Identify which cell holds the provided text, then report its [X, Y] central coordinate. 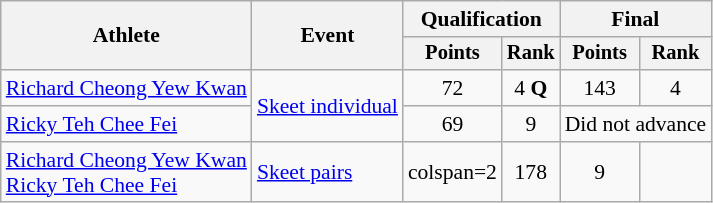
Ricky Teh Chee Fei [126, 124]
69 [452, 124]
4 [676, 88]
72 [452, 88]
Did not advance [636, 124]
colspan=2 [452, 172]
Final [636, 19]
4 Q [531, 88]
Skeet pairs [328, 172]
Athlete [126, 36]
Qualification [482, 19]
Skeet individual [328, 106]
143 [600, 88]
Richard Cheong Yew Kwan [126, 88]
Event [328, 36]
Richard Cheong Yew KwanRicky Teh Chee Fei [126, 172]
178 [531, 172]
